Search for the cell housing the specified text and yield its [X, Y] center coordinate. 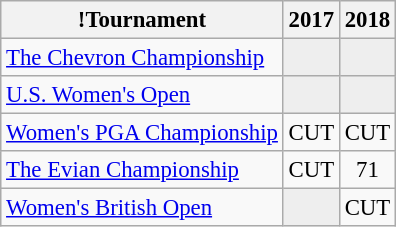
Women's PGA Championship [142, 133]
2018 [367, 20]
The Evian Championship [142, 170]
!Tournament [142, 20]
Women's British Open [142, 208]
The Chevron Championship [142, 58]
U.S. Women's Open [142, 95]
71 [367, 170]
2017 [311, 20]
